Pinpoint the cell where the given text exists, returning its [X, Y] midpoint coordinate. 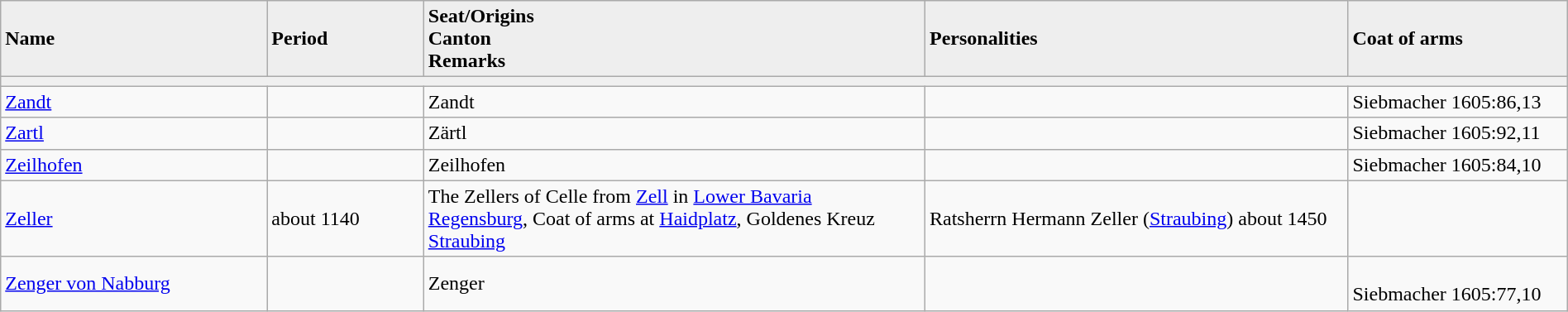
Siebmacher 1605:86,13 [1457, 102]
Zenger [674, 283]
Ratsherrn Hermann Zeller (Straubing) about 1450 [1136, 218]
Name [134, 39]
Siebmacher 1605:92,11 [1457, 133]
about 1140 [346, 218]
Zenger von Nabburg [134, 283]
Personalities [1136, 39]
The Zellers of Celle from Zell in Lower BavariaRegensburg, Coat of arms at Haidplatz, Goldenes Kreuz Straubing [674, 218]
Siebmacher 1605:84,10 [1457, 165]
Period [346, 39]
Siebmacher 1605:77,10 [1457, 283]
Seat/Origins Canton Remarks [674, 39]
Zartl [134, 133]
Coat of arms [1457, 39]
Zeller [134, 218]
Zärtl [674, 133]
